Scan for the cell matching the given text and deliver its [x, y] coordinate at center. 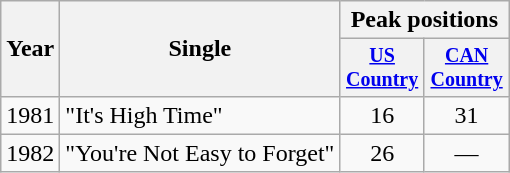
"It's High Time" [200, 115]
31 [466, 115]
— [466, 153]
Year [30, 49]
26 [382, 153]
"You're Not Easy to Forget" [200, 153]
CAN Country [466, 68]
Peak positions [424, 20]
1981 [30, 115]
1982 [30, 153]
16 [382, 115]
US Country [382, 68]
Single [200, 49]
